Find where the given text appears and provide that cell's center as (X, Y) coordinate. 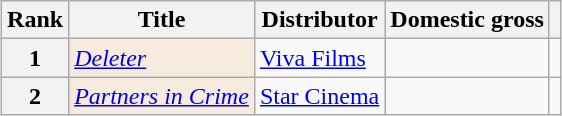
Title (162, 20)
Viva Films (319, 58)
Partners in Crime (162, 96)
Deleter (162, 58)
Star Cinema (319, 96)
Rank (36, 20)
Distributor (319, 20)
1 (36, 58)
2 (36, 96)
Domestic gross (468, 20)
